Search for the cell housing the specified text and yield its [x, y] center coordinate. 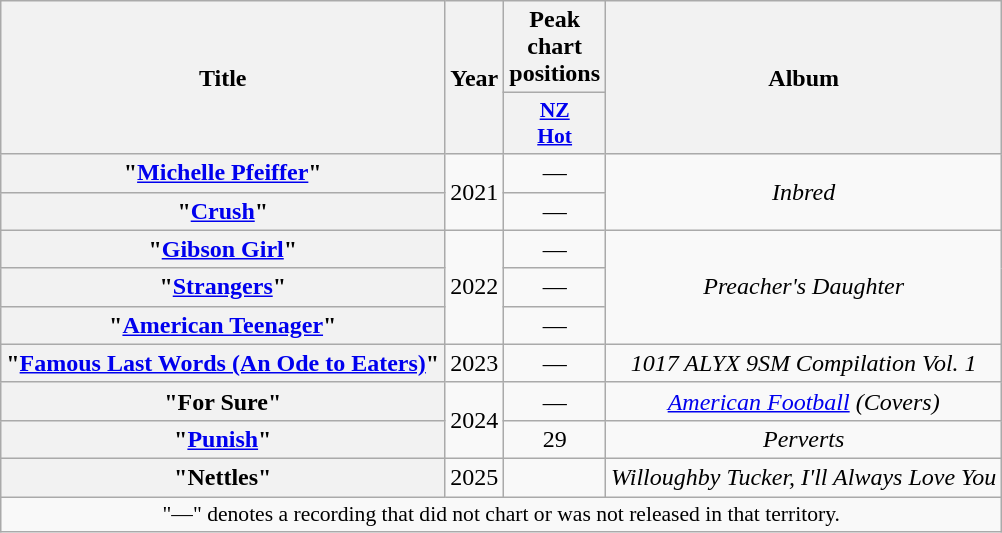
Preacher's Daughter [804, 287]
American Football (Covers) [804, 401]
Title [223, 78]
"Punish" [223, 439]
Perverts [804, 439]
"Strangers" [223, 287]
"Nettles" [223, 477]
"Michelle Pfeiffer" [223, 173]
2022 [474, 287]
"Gibson Girl" [223, 249]
2024 [474, 420]
Peak chart positions [555, 47]
"Crush" [223, 211]
Album [804, 78]
Year [474, 78]
"—" denotes a recording that did not chart or was not released in that territory. [502, 514]
2023 [474, 363]
NZHot [555, 124]
Inbred [804, 192]
2021 [474, 192]
"American Teenager" [223, 325]
Willoughby Tucker, I'll Always Love You [804, 477]
1017 ALYX 9SM Compilation Vol. 1 [804, 363]
"Famous Last Words (An Ode to Eaters)" [223, 363]
"For Sure" [223, 401]
2025 [474, 477]
29 [555, 439]
